Identify which cell holds the provided text, then report its [X, Y] central coordinate. 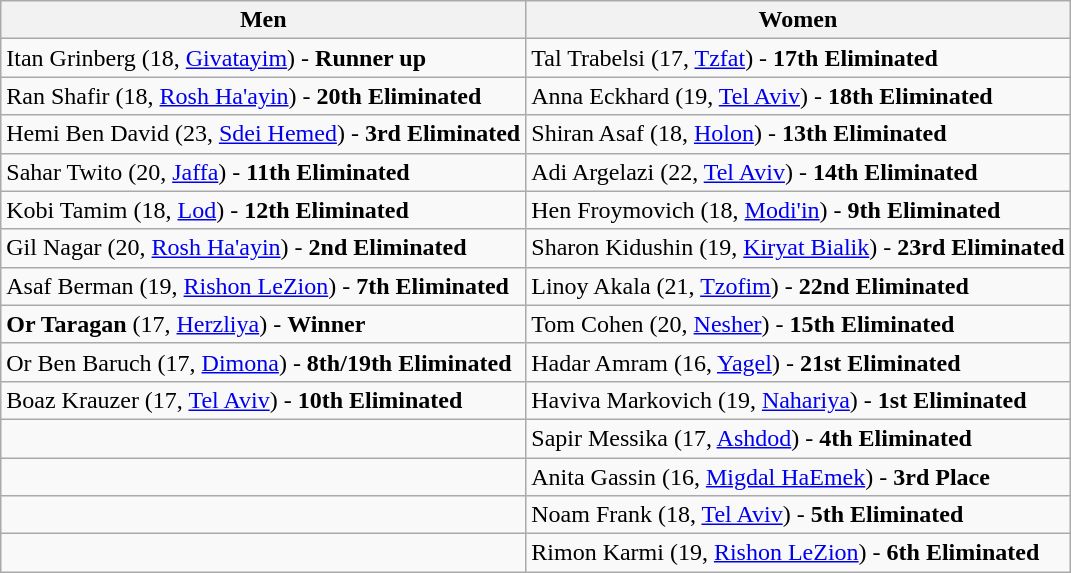
Linoy Akala (21, Tzofim) - 22nd Eliminated [798, 286]
Adi Argelazi (22, Tel Aviv) - 14th Eliminated [798, 172]
Itan Grinberg (18, Givatayim) - Runner up [264, 58]
Women [798, 20]
Or Ben Baruch (17, Dimona) - 8th/19th Eliminated [264, 362]
Rimon Karmi (19, Rishon LeZion) - 6th Eliminated [798, 553]
Sahar Twito (20, Jaffa) - 11th Eliminated [264, 172]
Ran Shafir (18, Rosh Ha'ayin) - 20th Eliminated [264, 96]
Haviva Markovich (19, Nahariya) - 1st Eliminated [798, 400]
Anita Gassin (16, Migdal HaEmek) - 3rd Place [798, 477]
Hadar Amram (16, Yagel) - 21st Eliminated [798, 362]
Gil Nagar (20, Rosh Ha'ayin) - 2nd Eliminated [264, 248]
Noam Frank (18, Tel Aviv) - 5th Eliminated [798, 515]
Tom Cohen (20, Nesher) - 15th Eliminated [798, 324]
Sharon Kidushin (19, Kiryat Bialik) - 23rd Eliminated [798, 248]
Shiran Asaf (18, Holon) - 13th Eliminated [798, 134]
Kobi Tamim (18, Lod) - 12th Eliminated [264, 210]
Or Taragan (17, Herzliya) - Winner [264, 324]
Asaf Berman (19, Rishon LeZion) - 7th Eliminated [264, 286]
Boaz Krauzer (17, Tel Aviv) - 10th Eliminated [264, 400]
Sapir Messika (17, Ashdod) - 4th Eliminated [798, 438]
Tal Trabelsi (17, Tzfat) - 17th Eliminated [798, 58]
Anna Eckhard (19, Tel Aviv) - 18th Eliminated [798, 96]
Men [264, 20]
Hemi Ben David (23, Sdei Hemed) - 3rd Eliminated [264, 134]
Hen Froymovich (18, Modi'in) - 9th Eliminated [798, 210]
